Scan for the cell matching the given text and deliver its (x, y) coordinate at center. 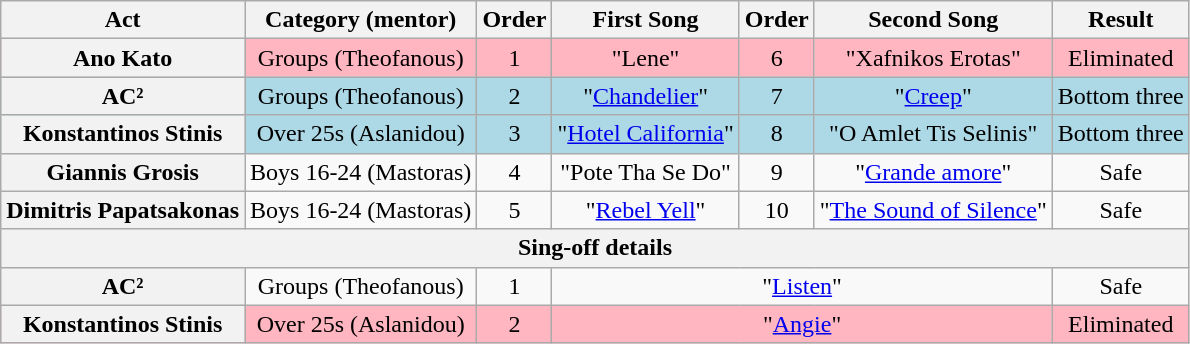
4 (514, 172)
First Song (646, 20)
Category (mentor) (360, 20)
5 (514, 210)
6 (776, 58)
3 (514, 134)
8 (776, 134)
"O Amlet Tis Selinis" (933, 134)
Ano Kato (123, 58)
Sing-off details (596, 248)
"Hotel California" (646, 134)
10 (776, 210)
"Angie" (802, 324)
"Lene" (646, 58)
Dimitris Papatsakonas (123, 210)
"Chandelier" (646, 96)
"Pote Tha Se Do" (646, 172)
Giannis Grosis (123, 172)
"Creep" (933, 96)
Second Song (933, 20)
"Rebel Yell" (646, 210)
"Xafnikos Erotas" (933, 58)
"Grande amore" (933, 172)
9 (776, 172)
7 (776, 96)
"Listen" (802, 286)
Result (1120, 20)
"The Sound of Silence" (933, 210)
Act (123, 20)
